Search for the cell housing the specified text and yield its (x, y) center coordinate. 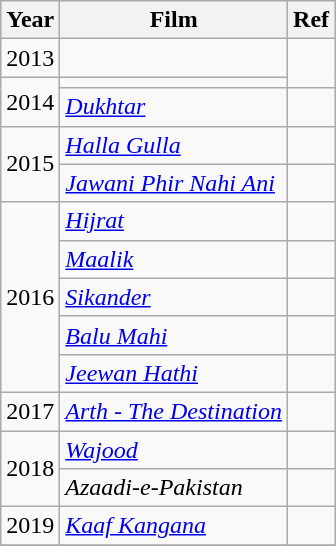
2017 (30, 411)
2018 (30, 468)
2019 (30, 526)
Dukhtar (174, 107)
Maalik (174, 259)
2014 (30, 102)
Year (30, 20)
Halla Gulla (174, 145)
Jeewan Hathi (174, 373)
Balu Mahi (174, 335)
Sikander (174, 297)
Jawani Phir Nahi Ani (174, 183)
Kaaf Kangana (174, 526)
Arth - The Destination (174, 411)
2015 (30, 164)
Wajood (174, 449)
Film (174, 20)
2016 (30, 297)
2013 (30, 58)
Ref (312, 20)
Hijrat (174, 221)
Azaadi-e-Pakistan (174, 488)
